Scan for the cell matching the given text and deliver its (x, y) coordinate at center. 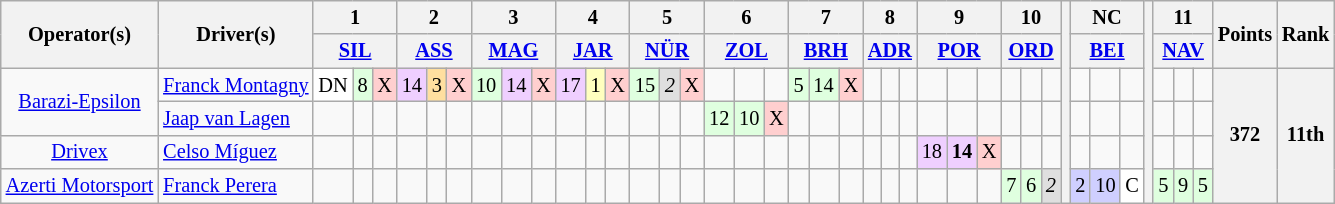
Azerti Motorsport (80, 186)
BRH (826, 51)
NC (1108, 17)
Driver(s) (236, 34)
ZOL (746, 51)
11th (1306, 136)
JAR (593, 51)
11 (1183, 17)
18 (932, 152)
ORD (1031, 51)
NÜR (667, 51)
Jaap van Lagen (236, 118)
Rank (1306, 34)
MAG (513, 51)
17 (571, 85)
POR (959, 51)
ADR (890, 51)
SIL (354, 51)
ASS (434, 51)
Points (1245, 34)
Operator(s) (80, 34)
Drivex (80, 152)
BEI (1108, 51)
Franck Perera (236, 186)
15 (645, 85)
Barazi-Epsilon (80, 102)
Franck Montagny (236, 85)
C (1132, 186)
4 (593, 17)
DN (332, 85)
NAV (1183, 51)
372 (1245, 136)
Celso Míguez (236, 152)
12 (719, 118)
